Search for the cell housing the specified text and yield its [X, Y] center coordinate. 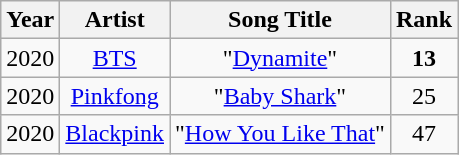
Song Title [280, 20]
Year [30, 20]
13 [424, 58]
Artist [115, 20]
"Dynamite" [280, 58]
Pinkfong [115, 96]
Rank [424, 20]
"Baby Shark" [280, 96]
BTS [115, 58]
47 [424, 134]
Blackpink [115, 134]
"How You Like That" [280, 134]
25 [424, 96]
